From the cell containing the given text, extract its center point as (x, y) coordinate. 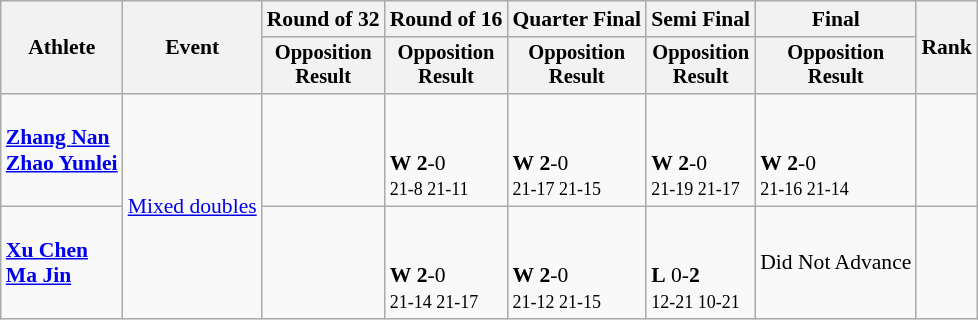
W 2-021-19 21-17 (700, 150)
Mixed doubles (192, 206)
Athlete (62, 48)
Quarter Final (576, 19)
Did Not Advance (836, 263)
Round of 16 (446, 19)
Semi Final (700, 19)
Event (192, 48)
Xu ChenMa Jin (62, 263)
W 2-021-14 21-17 (446, 263)
L 0-212-21 10-21 (700, 263)
W 2-021-8 21-11 (446, 150)
W 2-021-12 21-15 (576, 263)
W 2-021-16 21-14 (836, 150)
Round of 32 (324, 19)
Rank (946, 48)
Final (836, 19)
W 2-021-17 21-15 (576, 150)
Zhang NanZhao Yunlei (62, 150)
